Detect which cell encompasses the target text, then output its (X, Y) center coordinate. 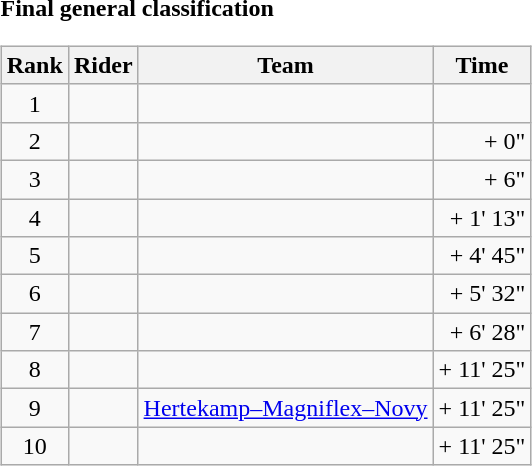
10 (34, 446)
Team (286, 65)
4 (34, 217)
Rank (34, 65)
+ 5' 32" (482, 294)
6 (34, 294)
Rider (103, 65)
+ 4' 45" (482, 256)
3 (34, 179)
9 (34, 408)
Time (482, 65)
2 (34, 141)
1 (34, 103)
+ 0" (482, 141)
+ 6' 28" (482, 332)
+ 6" (482, 179)
5 (34, 256)
8 (34, 370)
7 (34, 332)
+ 1' 13" (482, 217)
Hertekamp–Magniflex–Novy (286, 408)
